Extract the (x, y) coordinate from the center of the cell holding the provided text.  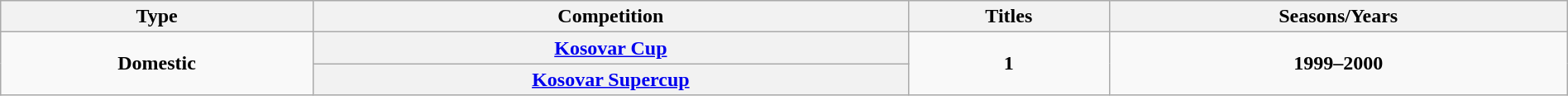
Titles (1009, 17)
Type (157, 17)
Seasons/Years (1338, 17)
Competition (610, 17)
1999–2000 (1338, 64)
Kosovar Cup (610, 48)
1 (1009, 64)
Kosovar Supercup (610, 79)
Domestic (157, 64)
